For the text-containing cell, return its midpoint in (x, y) coordinate format. 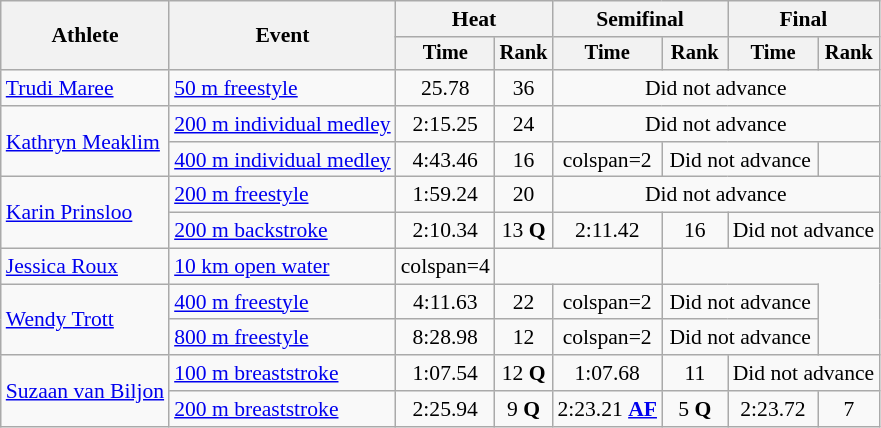
200 m individual medley (282, 124)
4:11.63 (446, 302)
Suzaan van Biljon (85, 390)
20 (524, 195)
10 km open water (282, 267)
2:23.72 (774, 409)
4:43.46 (446, 160)
12 Q (524, 373)
12 (524, 338)
2:23.21 AF (607, 409)
800 m freestyle (282, 338)
36 (524, 88)
Trudi Maree (85, 88)
Jessica Roux (85, 267)
11 (695, 373)
400 m freestyle (282, 302)
Wendy Trott (85, 320)
2:11.42 (607, 231)
400 m individual medley (282, 160)
colspan=4 (446, 267)
22 (524, 302)
25.78 (446, 88)
1:07.68 (607, 373)
5 Q (695, 409)
Final (804, 19)
2:10.34 (446, 231)
9 Q (524, 409)
50 m freestyle (282, 88)
200 m breaststroke (282, 409)
Kathryn Meaklim (85, 142)
8:28.98 (446, 338)
Semifinal (640, 19)
2:15.25 (446, 124)
Event (282, 36)
100 m breaststroke (282, 373)
200 m backstroke (282, 231)
1:59.24 (446, 195)
200 m freestyle (282, 195)
2:25.94 (446, 409)
Athlete (85, 36)
1:07.54 (446, 373)
Karin Prinsloo (85, 212)
Heat (474, 19)
7 (848, 409)
24 (524, 124)
13 Q (524, 231)
